Find where the given text appears and provide that cell's center as [x, y] coordinate. 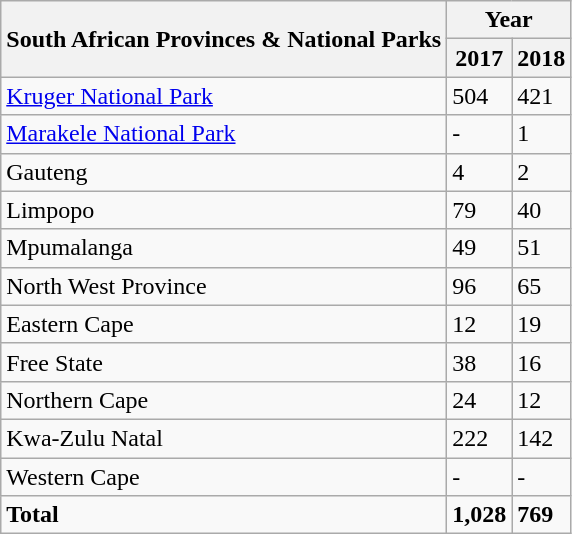
South African Provinces & National Parks [224, 39]
222 [480, 438]
51 [542, 248]
Northern Cape [224, 400]
Limpopo [224, 210]
Year [509, 20]
769 [542, 515]
Western Cape [224, 477]
65 [542, 286]
96 [480, 286]
2 [542, 172]
Kruger National Park [224, 96]
Free State [224, 362]
Total [224, 515]
24 [480, 400]
142 [542, 438]
16 [542, 362]
1 [542, 134]
Kwa-Zulu Natal [224, 438]
504 [480, 96]
Gauteng [224, 172]
19 [542, 324]
421 [542, 96]
1,028 [480, 515]
4 [480, 172]
40 [542, 210]
38 [480, 362]
North West Province [224, 286]
Mpumalanga [224, 248]
2018 [542, 58]
2017 [480, 58]
49 [480, 248]
Marakele National Park [224, 134]
Eastern Cape [224, 324]
79 [480, 210]
